Capture the cell that displays the provided text and extract its [x, y] central coordinate. 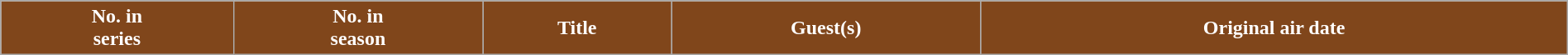
Guest(s) [826, 28]
No. inseason [358, 28]
No. inseries [117, 28]
Title [577, 28]
Original air date [1274, 28]
